Output the (X, Y) coordinate of the center of the cell containing the given text.  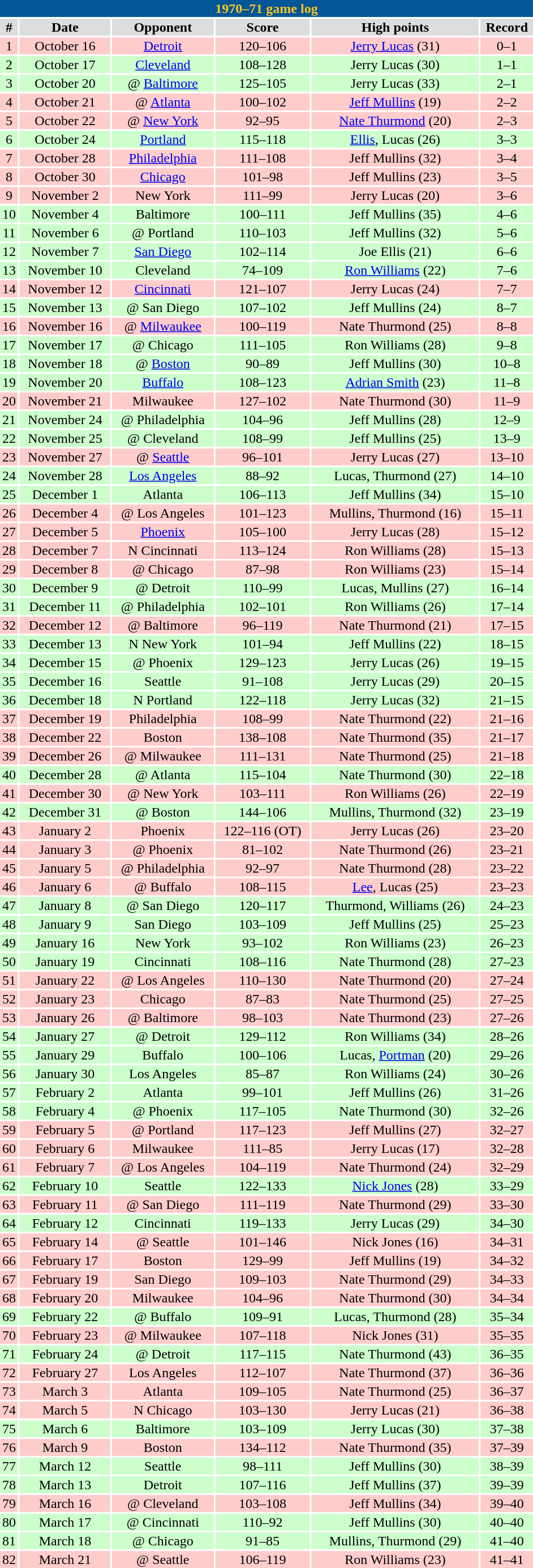
2–2 (507, 102)
Opponent (163, 27)
87–98 (263, 569)
53 (9, 1018)
December 28 (65, 775)
111–108 (263, 158)
N Cincinnati (163, 550)
18–15 (507, 644)
November 20 (65, 382)
76 (9, 1447)
Jerry Lucas (33) (395, 83)
Ron Williams (24) (395, 1074)
January 6 (65, 887)
October 28 (65, 158)
February 11 (65, 1204)
36–37 (507, 1391)
Nate Thurmond (26) (395, 849)
98–111 (263, 1466)
November 4 (65, 214)
58 (9, 1111)
January 3 (65, 849)
23 (9, 457)
1970–71 game log (266, 8)
70 (9, 1335)
Nate Thurmond (23) (395, 1018)
41–41 (507, 1560)
Joe Ellis (21) (395, 251)
34 (9, 663)
129–99 (263, 1261)
February 23 (65, 1335)
March 16 (65, 1503)
Jeff Mullins (26) (395, 1092)
8–8 (507, 326)
26 (9, 513)
October 20 (65, 83)
Jerry Lucas (28) (395, 532)
Jerry Lucas (27) (395, 457)
October 16 (65, 46)
31 (9, 606)
Nate Thurmond (21) (395, 625)
11–8 (507, 382)
80 (9, 1522)
110–92 (263, 1522)
62 (9, 1186)
52 (9, 999)
Thurmond, Williams (26) (395, 905)
74 (9, 1410)
29–26 (507, 1055)
59 (9, 1130)
March 18 (65, 1541)
November 21 (65, 401)
21–18 (507, 756)
7 (9, 158)
55 (9, 1055)
44 (9, 849)
February 5 (65, 1130)
9–8 (507, 345)
November 2 (65, 195)
November 7 (65, 251)
October 22 (65, 121)
107–116 (263, 1485)
Date (65, 27)
January 30 (65, 1074)
120–117 (263, 905)
Ellis, Lucas (26) (395, 139)
February 17 (65, 1261)
35 (9, 681)
15 (9, 307)
117–105 (263, 1111)
Jeff Mullins (35) (395, 214)
100–106 (263, 1055)
December 15 (65, 663)
96–101 (263, 457)
November 24 (65, 420)
36–35 (507, 1354)
December 4 (65, 513)
120–106 (263, 46)
Ron Williams (22) (395, 270)
March 9 (65, 1447)
14 (9, 289)
125–105 (263, 83)
31–26 (507, 1092)
36 (9, 700)
67 (9, 1279)
December 16 (65, 681)
13–9 (507, 438)
57 (9, 1092)
93–102 (263, 943)
Lucas, Portman (20) (395, 1055)
61 (9, 1167)
79 (9, 1503)
102–114 (263, 251)
8–7 (507, 307)
117–115 (263, 1354)
41–40 (507, 1541)
28 (9, 550)
January 16 (65, 943)
15–10 (507, 494)
October 21 (65, 102)
3–6 (507, 195)
35–34 (507, 1317)
27–25 (507, 999)
121–107 (263, 289)
111–99 (263, 195)
101–123 (263, 513)
Nick Jones (16) (395, 1242)
February 19 (65, 1279)
March 5 (65, 1410)
34–32 (507, 1261)
February 14 (65, 1242)
December 26 (65, 756)
22–18 (507, 775)
December 1 (65, 494)
29 (9, 569)
October 17 (65, 65)
December 5 (65, 532)
February 24 (65, 1354)
19 (9, 382)
5 (9, 121)
66 (9, 1261)
43 (9, 831)
72 (9, 1373)
115–104 (263, 775)
Jerry Lucas (24) (395, 289)
February 27 (65, 1373)
33–30 (507, 1204)
90–89 (263, 364)
January 22 (65, 980)
102–101 (263, 606)
100–119 (263, 326)
15–12 (507, 532)
Adrian Smith (23) (395, 382)
69 (9, 1317)
12–9 (507, 420)
Nate Thurmond (24) (395, 1167)
High points (395, 27)
17–15 (507, 625)
109–105 (263, 1391)
N Portland (163, 700)
13 (9, 270)
7–7 (507, 289)
1 (9, 46)
81–102 (263, 849)
20–15 (507, 681)
Jeff Mullins (27) (395, 1130)
13–10 (507, 457)
Lucas, Thurmond (28) (395, 1317)
23–20 (507, 831)
108–128 (263, 65)
Nate Thurmond (37) (395, 1373)
Record (507, 27)
27 (9, 532)
40 (9, 775)
110–103 (263, 233)
23–19 (507, 812)
107–118 (263, 1335)
82 (9, 1560)
Nate Thurmond (43) (395, 1354)
106–113 (263, 494)
21 (9, 420)
January 9 (65, 924)
15–11 (507, 513)
27–23 (507, 962)
30–26 (507, 1074)
35–35 (507, 1335)
Nate Thurmond (22) (395, 719)
113–124 (263, 550)
Jeff Mullins (37) (395, 1485)
January 2 (65, 831)
November 25 (65, 438)
26–23 (507, 943)
77 (9, 1466)
0–1 (507, 46)
92–95 (263, 121)
Mullins, Thurmond (32) (395, 812)
November 10 (65, 270)
February 2 (65, 1092)
December 7 (65, 550)
7–6 (507, 270)
October 24 (65, 139)
36–38 (507, 1410)
60 (9, 1148)
N New York (163, 644)
106–119 (263, 1560)
108–123 (263, 382)
42 (9, 812)
78 (9, 1485)
37 (9, 719)
December 11 (65, 606)
34–31 (507, 1242)
21–17 (507, 737)
48 (9, 924)
111–119 (263, 1204)
54 (9, 1036)
63 (9, 1204)
December 30 (65, 793)
98–103 (263, 1018)
15–13 (507, 550)
39–39 (507, 1485)
10–8 (507, 364)
December 22 (65, 737)
105–100 (263, 532)
24–23 (507, 905)
Jerry Lucas (20) (395, 195)
Jerry Lucas (32) (395, 700)
3 (9, 83)
100–102 (263, 102)
6 (9, 139)
November 28 (65, 476)
February 12 (65, 1223)
81 (9, 1541)
March 17 (65, 1522)
107–102 (263, 307)
21–16 (507, 719)
28–26 (507, 1036)
December 8 (65, 569)
Score (263, 27)
4–6 (507, 214)
24 (9, 476)
27–26 (507, 1018)
22 (9, 438)
127–102 (263, 401)
11 (9, 233)
23–22 (507, 868)
34–33 (507, 1279)
March 21 (65, 1560)
73 (9, 1391)
# (9, 27)
39–40 (507, 1503)
23–21 (507, 849)
103–111 (263, 793)
November 13 (65, 307)
November 12 (65, 289)
38–39 (507, 1466)
January 23 (65, 999)
64 (9, 1223)
92–97 (263, 868)
2 (9, 65)
February 6 (65, 1148)
November 18 (65, 364)
85–87 (263, 1074)
37–38 (507, 1429)
12 (9, 251)
January 26 (65, 1018)
36–36 (507, 1373)
30 (9, 588)
41 (9, 793)
33 (9, 644)
2–3 (507, 121)
104–119 (263, 1167)
91–85 (263, 1541)
18 (9, 364)
Jerry Lucas (31) (395, 46)
32–29 (507, 1167)
50 (9, 962)
115–118 (263, 139)
1–1 (507, 65)
Mullins, Thurmond (29) (395, 1541)
November 6 (65, 233)
119–133 (263, 1223)
December 18 (65, 700)
46 (9, 887)
117–123 (263, 1130)
December 31 (65, 812)
3–3 (507, 139)
129–123 (263, 663)
23–23 (507, 887)
103–108 (263, 1503)
100–111 (263, 214)
October 30 (65, 177)
10 (9, 214)
@ Cincinnati (163, 1522)
108–116 (263, 962)
33–29 (507, 1186)
January 5 (65, 868)
November 27 (65, 457)
34–30 (507, 1223)
20 (9, 401)
March 3 (65, 1391)
38 (9, 737)
111–131 (263, 756)
December 13 (65, 644)
11–9 (507, 401)
February 7 (65, 1167)
March 13 (65, 1485)
Mullins, Thurmond (16) (395, 513)
138–108 (263, 737)
November 17 (65, 345)
November 16 (65, 326)
Ron Williams (34) (395, 1036)
8 (9, 177)
N Chicago (163, 1410)
March 12 (65, 1466)
Nick Jones (28) (395, 1186)
January 29 (65, 1055)
4 (9, 102)
111–85 (263, 1148)
32–28 (507, 1148)
37–39 (507, 1447)
88–92 (263, 476)
January 27 (65, 1036)
9 (9, 195)
122–116 (OT) (263, 831)
6–6 (507, 251)
68 (9, 1298)
144–106 (263, 812)
87–83 (263, 999)
2–1 (507, 83)
December 12 (65, 625)
16 (9, 326)
5–6 (507, 233)
71 (9, 1354)
109–91 (263, 1317)
110–99 (263, 588)
39 (9, 756)
101–94 (263, 644)
Portland (163, 139)
74–109 (263, 270)
Jeff Mullins (22) (395, 644)
Jerry Lucas (21) (395, 1410)
103–130 (263, 1410)
110–130 (263, 980)
Jerry Lucas (17) (395, 1148)
Lucas, Mullins (27) (395, 588)
16–14 (507, 588)
122–133 (263, 1186)
49 (9, 943)
112–107 (263, 1373)
14–10 (507, 476)
January 19 (65, 962)
96–119 (263, 625)
122–118 (263, 700)
15–14 (507, 569)
25–23 (507, 924)
108–115 (263, 887)
134–112 (263, 1447)
56 (9, 1074)
32–26 (507, 1111)
Lucas, Thurmond (27) (395, 476)
101–146 (263, 1242)
March 6 (65, 1429)
February 22 (65, 1317)
19–15 (507, 663)
17 (9, 345)
32 (9, 625)
91–108 (263, 681)
45 (9, 868)
January 8 (65, 905)
Jeff Mullins (23) (395, 177)
December 19 (65, 719)
109–103 (263, 1279)
February 10 (65, 1186)
Jeff Mullins (24) (395, 307)
February 4 (65, 1111)
47 (9, 905)
3–5 (507, 177)
February 20 (65, 1298)
Lee, Lucas (25) (395, 887)
3–4 (507, 158)
21–15 (507, 700)
25 (9, 494)
December 9 (65, 588)
51 (9, 980)
75 (9, 1429)
Jeff Mullins (28) (395, 420)
17–14 (507, 606)
129–112 (263, 1036)
65 (9, 1242)
Nick Jones (31) (395, 1335)
40–40 (507, 1522)
34–34 (507, 1298)
99–101 (263, 1092)
27–24 (507, 980)
32–27 (507, 1130)
101–98 (263, 177)
111–105 (263, 345)
22–19 (507, 793)
